Find where the given text appears and provide that cell's center as (x, y) coordinate. 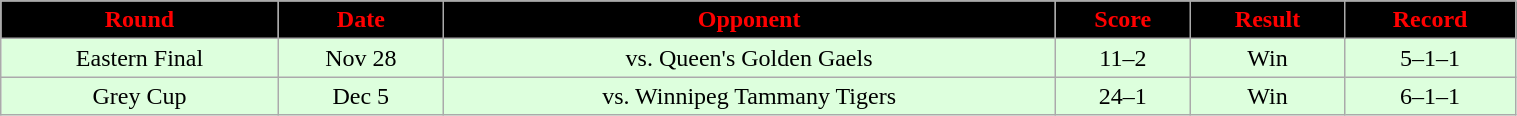
5–1–1 (1430, 58)
6–1–1 (1430, 96)
Result (1268, 20)
Eastern Final (140, 58)
Grey Cup (140, 96)
vs. Queen's Golden Gaels (748, 58)
24–1 (1123, 96)
vs. Winnipeg Tammany Tigers (748, 96)
Score (1123, 20)
Record (1430, 20)
Round (140, 20)
Dec 5 (360, 96)
Nov 28 (360, 58)
Opponent (748, 20)
11–2 (1123, 58)
Date (360, 20)
